Identify which cell holds the provided text, then report its (x, y) central coordinate. 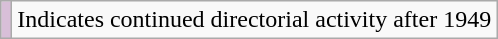
Indicates continued directorial activity after 1949 (254, 20)
